For the text-containing cell, return its midpoint in [X, Y] coordinate format. 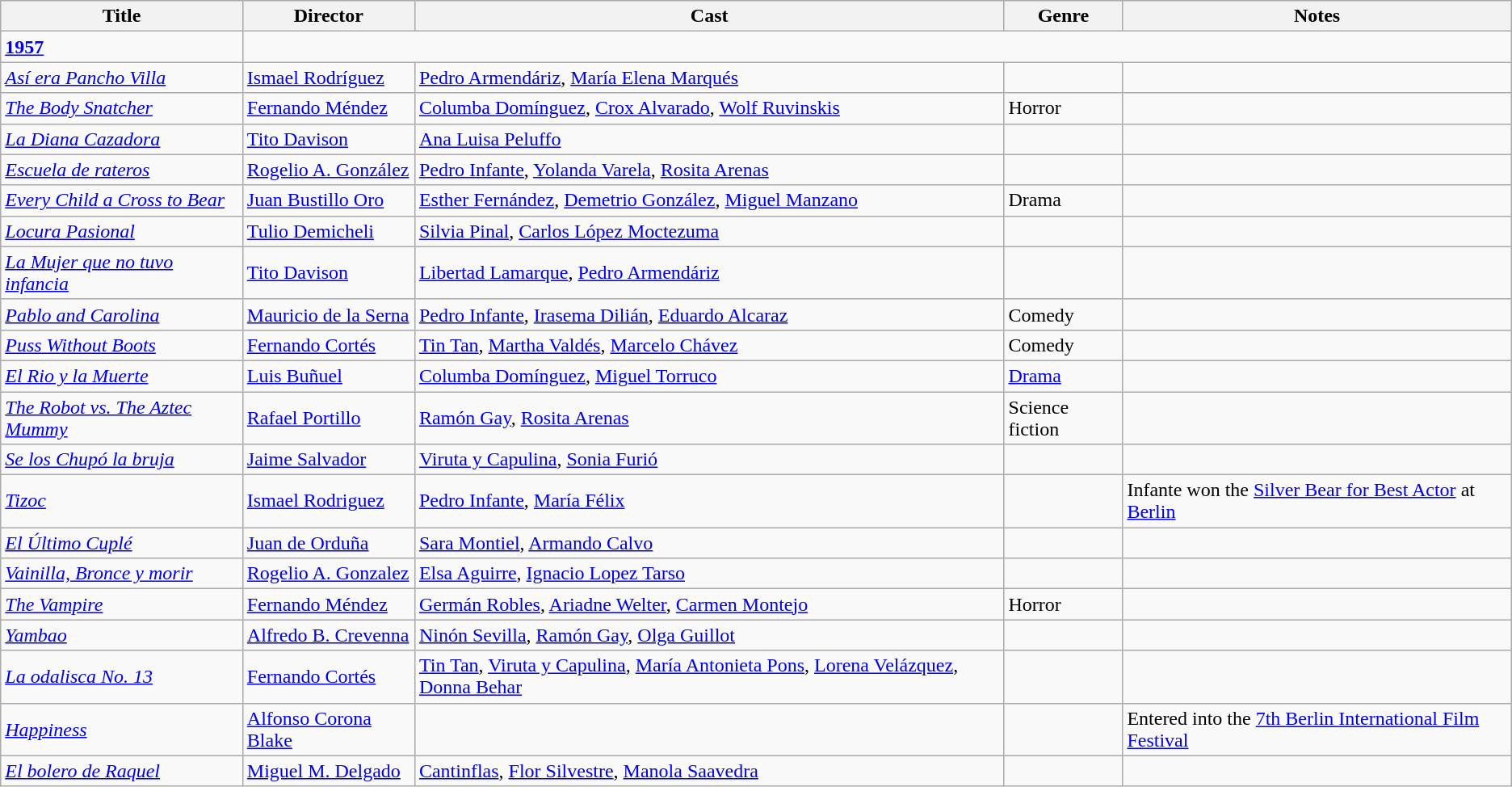
Cantinflas, Flor Silvestre, Manola Saavedra [709, 771]
The Vampire [122, 604]
Happiness [122, 729]
Columba Domínguez, Miguel Torruco [709, 376]
Germán Robles, Ariadne Welter, Carmen Montejo [709, 604]
Miguel M. Delgado [328, 771]
1957 [122, 47]
Pedro Infante, María Félix [709, 501]
Pedro Armendáriz, María Elena Marqués [709, 78]
Tin Tan, Martha Valdés, Marcelo Chávez [709, 345]
Title [122, 16]
Elsa Aguirre, Ignacio Lopez Tarso [709, 574]
Yambao [122, 635]
Alfonso Corona Blake [328, 729]
Esther Fernández, Demetrio González, Miguel Manzano [709, 200]
The Body Snatcher [122, 108]
Ana Luisa Peluffo [709, 139]
Tizoc [122, 501]
Sara Montiel, Armando Calvo [709, 543]
Juan Bustillo Oro [328, 200]
Columba Domínguez, Crox Alvarado, Wolf Ruvinskis [709, 108]
Pedro Infante, Yolanda Varela, Rosita Arenas [709, 170]
Ninón Sevilla, Ramón Gay, Olga Guillot [709, 635]
Puss Without Boots [122, 345]
Escuela de rateros [122, 170]
La Mujer que no tuvo infancia [122, 273]
Genre [1063, 16]
Ramón Gay, Rosita Arenas [709, 417]
Rafael Portillo [328, 417]
Director [328, 16]
El Rio y la Muerte [122, 376]
Entered into the 7th Berlin International Film Festival [1317, 729]
Pablo and Carolina [122, 314]
The Robot vs. The Aztec Mummy [122, 417]
Luis Buñuel [328, 376]
Infante won the Silver Bear for Best Actor at Berlin [1317, 501]
Silvia Pinal, Carlos López Moctezuma [709, 231]
Juan de Orduña [328, 543]
La odalisca No. 13 [122, 677]
Locura Pasional [122, 231]
Notes [1317, 16]
Science fiction [1063, 417]
Mauricio de la Serna [328, 314]
La Diana Cazadora [122, 139]
Viruta y Capulina, Sonia Furió [709, 460]
Cast [709, 16]
Ismael Rodríguez [328, 78]
Pedro Infante, Irasema Dilián, Eduardo Alcaraz [709, 314]
Rogelio A. González [328, 170]
Se los Chupó la bruja [122, 460]
Jaime Salvador [328, 460]
Every Child a Cross to Bear [122, 200]
Vainilla, Bronce y morir [122, 574]
Tin Tan, Viruta y Capulina, María Antonieta Pons, Lorena Velázquez, Donna Behar [709, 677]
Ismael Rodriguez [328, 501]
Alfredo B. Crevenna [328, 635]
El bolero de Raquel [122, 771]
Rogelio A. Gonzalez [328, 574]
El Último Cuplé [122, 543]
Tulio Demicheli [328, 231]
Así era Pancho Villa [122, 78]
Libertad Lamarque, Pedro Armendáriz [709, 273]
